Detect which cell encompasses the target text, then output its (x, y) center coordinate. 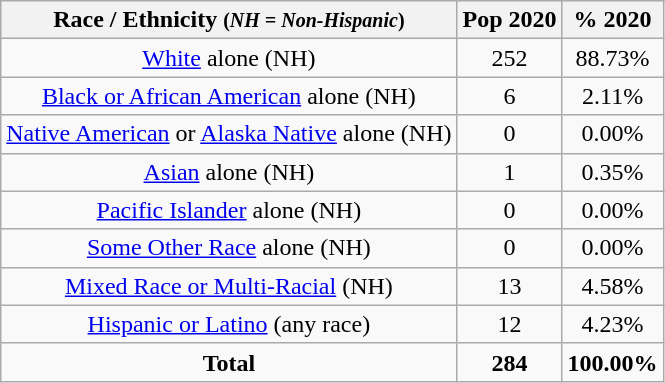
Black or African American alone (NH) (229, 96)
Hispanic or Latino (any race) (229, 324)
% 2020 (612, 20)
Native American or Alaska Native alone (NH) (229, 134)
252 (510, 58)
88.73% (612, 58)
Race / Ethnicity (NH = Non-Hispanic) (229, 20)
2.11% (612, 96)
Asian alone (NH) (229, 172)
12 (510, 324)
Pop 2020 (510, 20)
284 (510, 362)
Mixed Race or Multi-Racial (NH) (229, 286)
Total (229, 362)
4.23% (612, 324)
100.00% (612, 362)
13 (510, 286)
Some Other Race alone (NH) (229, 248)
1 (510, 172)
6 (510, 96)
Pacific Islander alone (NH) (229, 210)
White alone (NH) (229, 58)
4.58% (612, 286)
0.35% (612, 172)
